Return the [x, y] coordinate for the center point of the cell that contains the specified text.  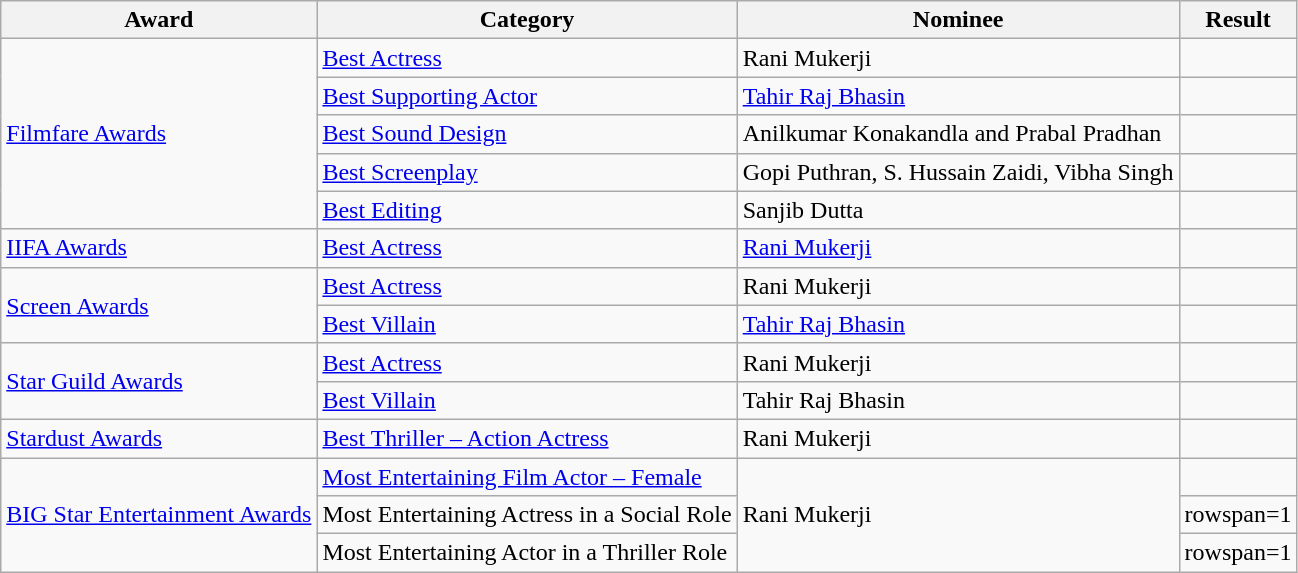
Stardust Awards [159, 438]
BIG Star Entertainment Awards [159, 515]
Most Entertaining Film Actor – Female [527, 477]
Award [159, 20]
Best Thriller – Action Actress [527, 438]
Sanjib Dutta [958, 210]
Category [527, 20]
Result [1238, 20]
Best Screenplay [527, 172]
Most Entertaining Actor in a Thriller Role [527, 553]
Screen Awards [159, 305]
IIFA Awards [159, 248]
Anilkumar Konakandla and Prabal Pradhan [958, 134]
Best Editing [527, 210]
Best Supporting Actor [527, 96]
Filmfare Awards [159, 134]
Best Sound Design [527, 134]
Gopi Puthran, S. Hussain Zaidi, Vibha Singh [958, 172]
Most Entertaining Actress in a Social Role [527, 515]
Nominee [958, 20]
Star Guild Awards [159, 381]
